Provide the (x, y) coordinate of the cell's center where the given text is located.  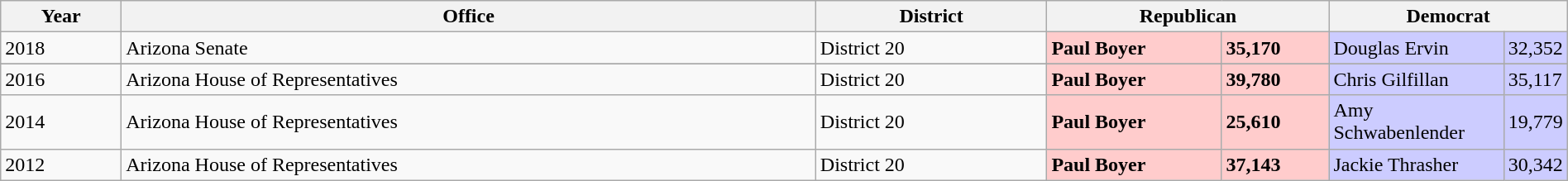
32,352 (1535, 48)
35,170 (1275, 48)
Chris Gilfillan (1416, 79)
2016 (61, 79)
Jackie Thrasher (1416, 164)
Office (469, 17)
2018 (61, 48)
District (931, 17)
37,143 (1275, 164)
19,779 (1535, 122)
39,780 (1275, 79)
Douglas Ervin (1416, 48)
Republican (1188, 17)
Arizona Senate (469, 48)
2012 (61, 164)
35,117 (1535, 79)
Year (61, 17)
25,610 (1275, 122)
30,342 (1535, 164)
Amy Schwabenlender (1416, 122)
Democrat (1448, 17)
2014 (61, 122)
